Determine the (x, y) coordinate at the center of the cell enclosing the given text.  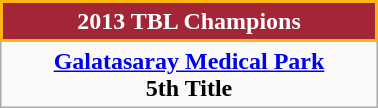
2013 TBL Champions (189, 22)
Galatasaray Medical Park5th Title (189, 74)
